Scan for the cell matching the given text and deliver its [X, Y] coordinate at center. 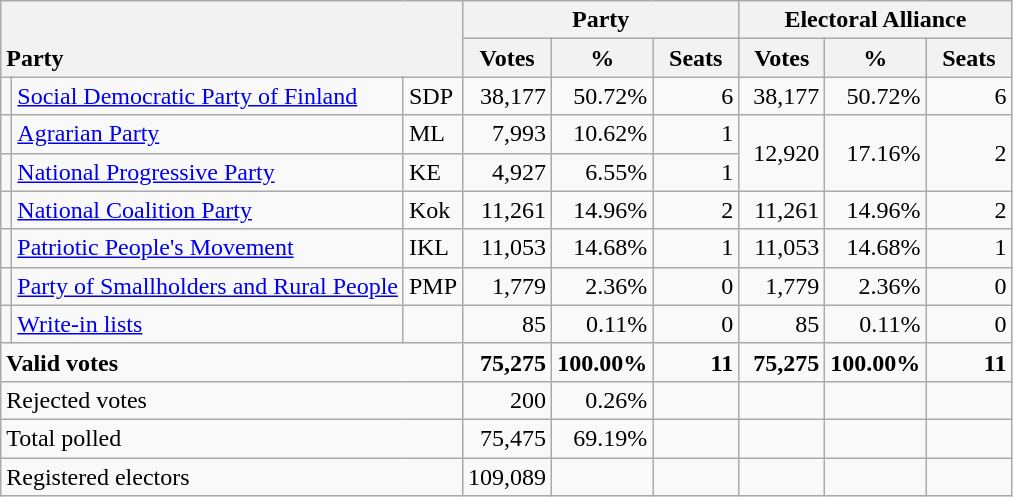
Write-in lists [208, 324]
Total polled [232, 438]
10.62% [602, 134]
ML [432, 134]
69.19% [602, 438]
4,927 [508, 172]
PMP [432, 286]
17.16% [876, 153]
200 [508, 400]
IKL [432, 248]
6.55% [602, 172]
Electoral Alliance [876, 20]
7,993 [508, 134]
Registered electors [232, 477]
Rejected votes [232, 400]
12,920 [782, 153]
SDP [432, 96]
Party of Smallholders and Rural People [208, 286]
75,475 [508, 438]
Agrarian Party [208, 134]
Valid votes [232, 362]
0.26% [602, 400]
National Progressive Party [208, 172]
109,089 [508, 477]
Patriotic People's Movement [208, 248]
KE [432, 172]
National Coalition Party [208, 210]
Kok [432, 210]
Social Democratic Party of Finland [208, 96]
